From the cell containing the given text, extract its center point as (x, y) coordinate. 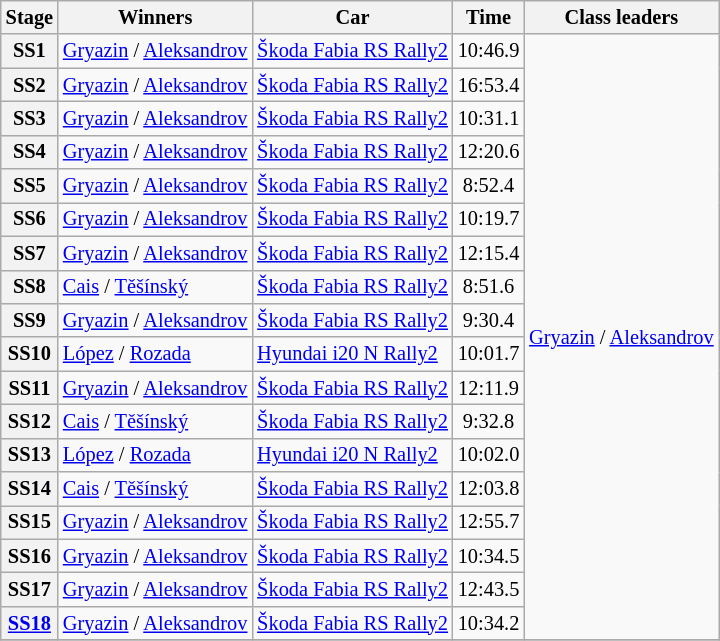
SS13 (30, 455)
SS10 (30, 354)
12:55.7 (488, 522)
12:20.6 (488, 152)
12:03.8 (488, 489)
16:53.4 (488, 85)
SS3 (30, 118)
SS12 (30, 421)
SS16 (30, 556)
Car (352, 17)
10:34.5 (488, 556)
SS1 (30, 51)
10:02.0 (488, 455)
Time (488, 17)
12:15.4 (488, 253)
Winners (155, 17)
9:32.8 (488, 421)
Stage (30, 17)
10:31.1 (488, 118)
SS4 (30, 152)
SS7 (30, 253)
SS15 (30, 522)
SS5 (30, 186)
9:30.4 (488, 320)
12:43.5 (488, 589)
8:51.6 (488, 287)
SS8 (30, 287)
10:46.9 (488, 51)
SS9 (30, 320)
10:19.7 (488, 219)
SS18 (30, 623)
10:34.2 (488, 623)
8:52.4 (488, 186)
10:01.7 (488, 354)
SS14 (30, 489)
SS17 (30, 589)
SS6 (30, 219)
12:11.9 (488, 388)
SS2 (30, 85)
Class leaders (621, 17)
SS11 (30, 388)
